Extract the [X, Y] coordinate from the center of the cell holding the provided text.  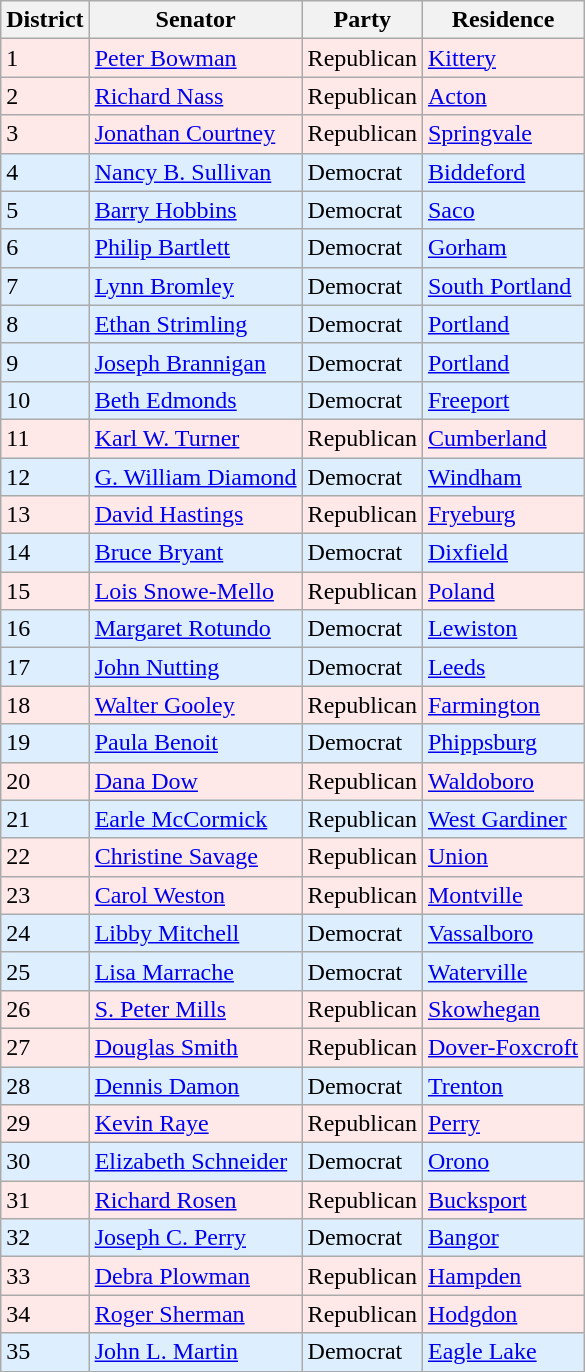
Union [502, 857]
Joseph Brannigan [196, 362]
John L. Martin [196, 1352]
15 [45, 591]
West Gardiner [502, 819]
Windham [502, 477]
Kevin Raye [196, 1124]
26 [45, 1009]
Bangor [502, 1238]
Poland [502, 591]
Trenton [502, 1085]
27 [45, 1047]
35 [45, 1352]
Earle McCormick [196, 819]
6 [45, 248]
Residence [502, 20]
Debra Plowman [196, 1276]
David Hastings [196, 515]
Elizabeth Schneider [196, 1162]
Nancy B. Sullivan [196, 172]
29 [45, 1124]
23 [45, 895]
Lewiston [502, 629]
Libby Mitchell [196, 933]
Phippsburg [502, 743]
14 [45, 553]
30 [45, 1162]
Kittery [502, 58]
Springvale [502, 134]
Dana Dow [196, 781]
Ethan Strimling [196, 324]
G. William Diamond [196, 477]
11 [45, 438]
Karl W. Turner [196, 438]
2 [45, 96]
17 [45, 667]
Gorham [502, 248]
9 [45, 362]
Bucksport [502, 1200]
32 [45, 1238]
Vassalboro [502, 933]
Acton [502, 96]
13 [45, 515]
7 [45, 286]
Christine Savage [196, 857]
Eagle Lake [502, 1352]
Montville [502, 895]
John Nutting [196, 667]
31 [45, 1200]
21 [45, 819]
Party [362, 20]
Richard Nass [196, 96]
Biddeford [502, 172]
Waldoboro [502, 781]
Philip Bartlett [196, 248]
28 [45, 1085]
Jonathan Courtney [196, 134]
Freeport [502, 400]
10 [45, 400]
Margaret Rotundo [196, 629]
District [45, 20]
25 [45, 971]
Dover-Foxcroft [502, 1047]
4 [45, 172]
8 [45, 324]
Lois Snowe-Mello [196, 591]
Hodgdon [502, 1314]
Leeds [502, 667]
Hampden [502, 1276]
Skowhegan [502, 1009]
S. Peter Mills [196, 1009]
Walter Gooley [196, 705]
1 [45, 58]
Senator [196, 20]
Saco [502, 210]
Lynn Bromley [196, 286]
Douglas Smith [196, 1047]
18 [45, 705]
Bruce Bryant [196, 553]
Richard Rosen [196, 1200]
5 [45, 210]
34 [45, 1314]
Farmington [502, 705]
Roger Sherman [196, 1314]
Peter Bowman [196, 58]
Perry [502, 1124]
Lisa Marrache [196, 971]
Joseph C. Perry [196, 1238]
Beth Edmonds [196, 400]
19 [45, 743]
South Portland [502, 286]
22 [45, 857]
Cumberland [502, 438]
Dixfield [502, 553]
Paula Benoit [196, 743]
Waterville [502, 971]
24 [45, 933]
Dennis Damon [196, 1085]
3 [45, 134]
Fryeburg [502, 515]
20 [45, 781]
33 [45, 1276]
16 [45, 629]
Barry Hobbins [196, 210]
Orono [502, 1162]
Carol Weston [196, 895]
12 [45, 477]
